Locate the cell with the specified text and output its (X, Y) center coordinate. 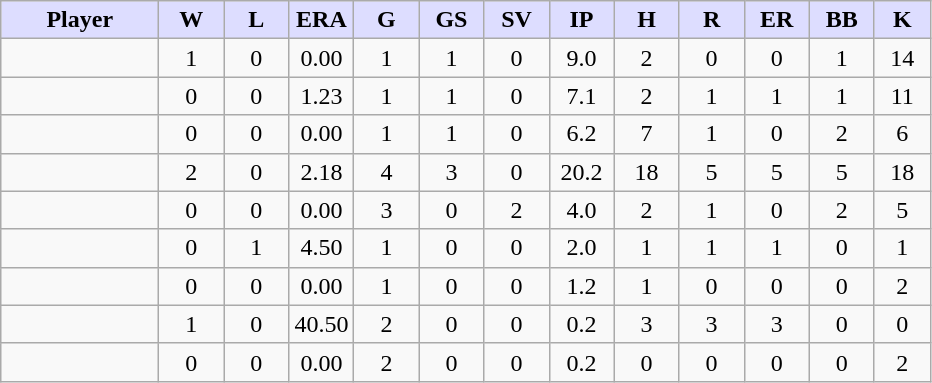
1.23 (322, 96)
W (192, 20)
IP (582, 20)
BB (842, 20)
ERA (322, 20)
7 (646, 134)
2.18 (322, 172)
4.50 (322, 248)
GS (452, 20)
4.0 (582, 210)
K (902, 20)
1.2 (582, 286)
20.2 (582, 172)
4 (386, 172)
7.1 (582, 96)
11 (902, 96)
14 (902, 58)
L (256, 20)
Player (80, 20)
2.0 (582, 248)
40.50 (322, 324)
ER (776, 20)
G (386, 20)
R (712, 20)
H (646, 20)
6.2 (582, 134)
6 (902, 134)
9.0 (582, 58)
SV (516, 20)
